Pinpoint the cell where the given text exists, returning its [x, y] midpoint coordinate. 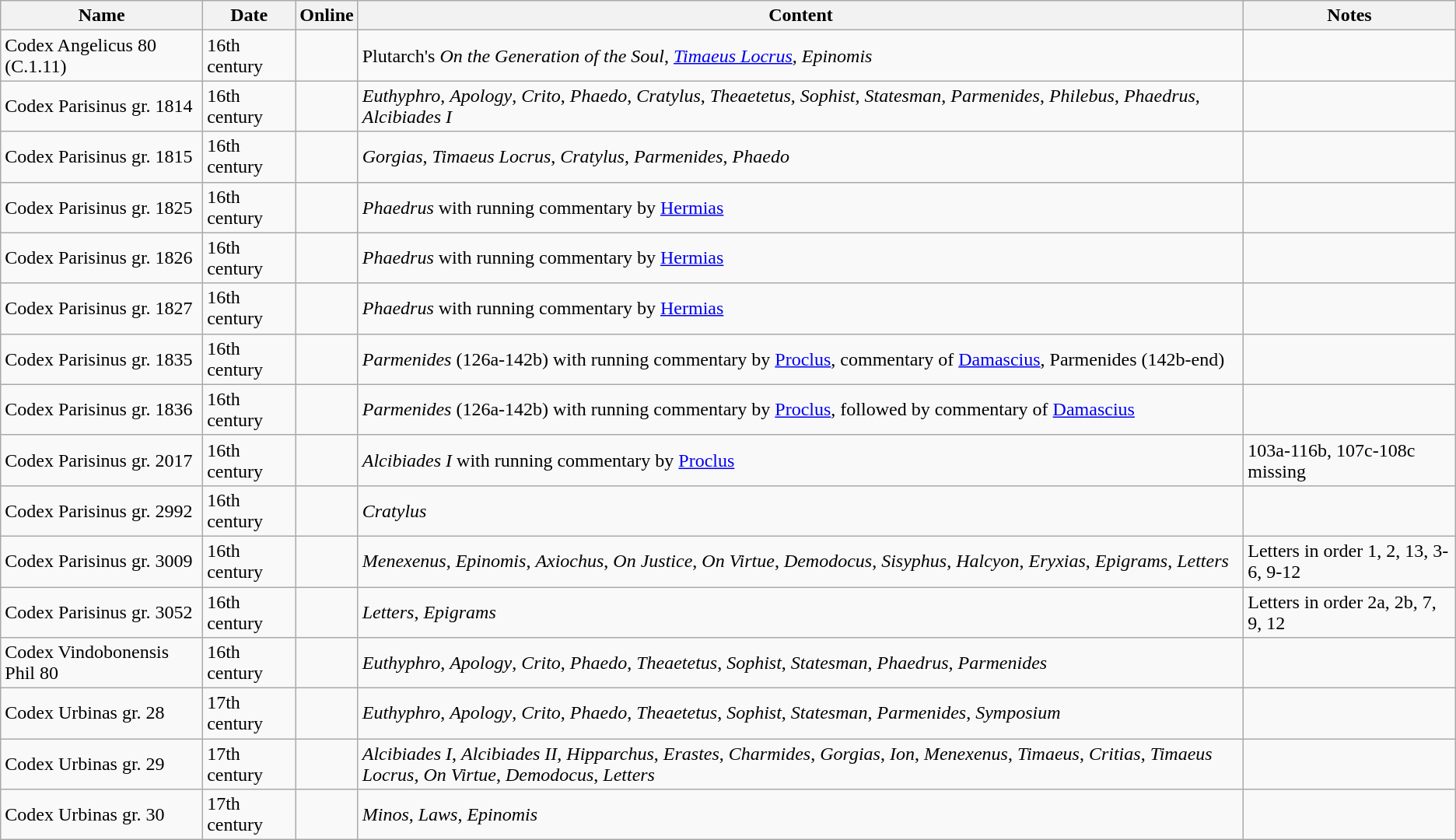
Codex Urbinas gr. 29 [102, 764]
Menexenus, Epinomis, Axiochus, On Justice, On Virtue, Demodocus, Sisyphus, Halcyon, Eryxias, Epigrams, Letters [801, 562]
103a-116b, 107c-108c missing [1350, 460]
Codex Parisinus gr. 1826 [102, 258]
Gorgias, Timaeus Locrus, Cratylus, Parmenides, Phaedo [801, 157]
Parmenides (126a-142b) with running commentary by Proclus, followed by commentary of Damascius [801, 409]
Codex Parisinus gr. 1815 [102, 157]
Codex Parisinus gr. 1814 [102, 106]
Codex Angelicus 80 (C.1.11) [102, 56]
Codex Parisinus gr. 2992 [102, 510]
Codex Parisinus gr. 3052 [102, 611]
Alcibiades I with running commentary by Proclus [801, 460]
Codex Urbinas gr. 28 [102, 714]
Plutarch's On the Generation of the Soul, Timaeus Locrus, Epinomis [801, 56]
Content [801, 16]
Name [102, 16]
Codex Parisinus gr. 1835 [102, 359]
Codex Parisinus gr. 2017 [102, 460]
Codex Urbinas gr. 30 [102, 815]
Codex Parisinus gr. 1836 [102, 409]
Letters, Epigrams [801, 611]
Letters in order 2a, 2b, 7, 9, 12 [1350, 611]
Minos, Laws, Epinomis [801, 815]
Codex Parisinus gr. 1825 [102, 207]
Cratylus [801, 510]
Codex Vindobonensis Phil 80 [102, 663]
Online [327, 16]
Alcibiades I, Alcibiades II, Hipparchus, Erastes, Charmides, Gorgias, Ion, Menexenus, Timaeus, Critias, Timaeus Locrus, On Virtue, Demodocus, Letters [801, 764]
Date [249, 16]
Euthyphro, Apology, Crito, Phaedo, Theaetetus, Sophist, Statesman, Parmenides, Symposium [801, 714]
Euthyphro, Apology, Crito, Phaedo, Theaetetus, Sophist, Statesman, Phaedrus, Parmenides [801, 663]
Codex Parisinus gr. 3009 [102, 562]
Parmenides (126a-142b) with running commentary by Proclus, commentary of Damascius, Parmenides (142b-end) [801, 359]
Codex Parisinus gr. 1827 [102, 308]
Letters in order 1, 2, 13, 3-6, 9-12 [1350, 562]
Notes [1350, 16]
Euthyphro, Apology, Crito, Phaedo, Cratylus, Theaetetus, Sophist, Statesman, Parmenides, Philebus, Phaedrus, Alcibiades I [801, 106]
